Determine the (X, Y) coordinate at the center of the cell enclosing the given text.  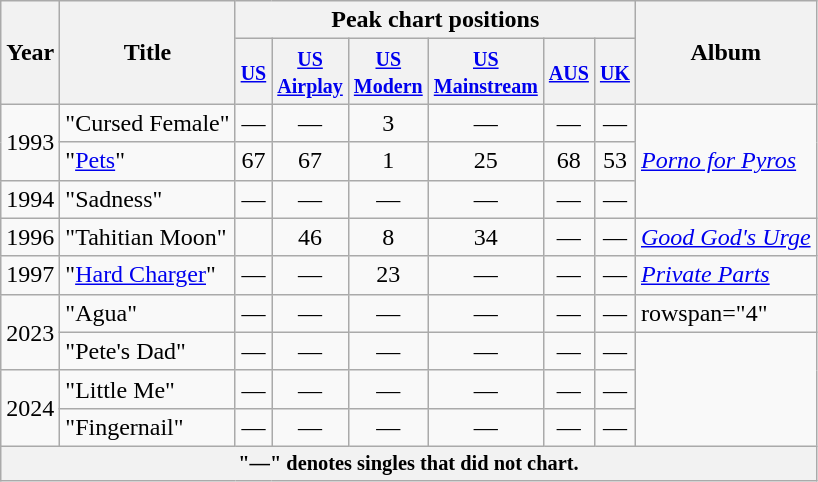
US (254, 72)
"Pets" (148, 161)
8 (388, 237)
Private Parts (726, 275)
rowspan="4" (726, 313)
Peak chart positions (435, 20)
"Agua" (148, 313)
Year (30, 52)
"Cursed Female" (148, 123)
"Pete's Dad" (148, 351)
"Hard Charger" (148, 275)
UK (614, 72)
53 (614, 161)
1 (388, 161)
"—" denotes singles that did not chart. (408, 463)
AUS (568, 72)
3 (388, 123)
2023 (30, 332)
Album (726, 52)
1993 (30, 142)
Title (148, 52)
Porno for Pyros (726, 161)
1996 (30, 237)
2024 (30, 408)
"Sadness" (148, 199)
US Modern (388, 72)
Good God's Urge (726, 237)
"Fingernail" (148, 427)
US Airplay (310, 72)
"Tahitian Moon" (148, 237)
US Mainstream (486, 72)
25 (486, 161)
1997 (30, 275)
68 (568, 161)
23 (388, 275)
46 (310, 237)
1994 (30, 199)
"Little Me" (148, 389)
34 (486, 237)
